Capture the cell that displays the provided text and extract its (x, y) central coordinate. 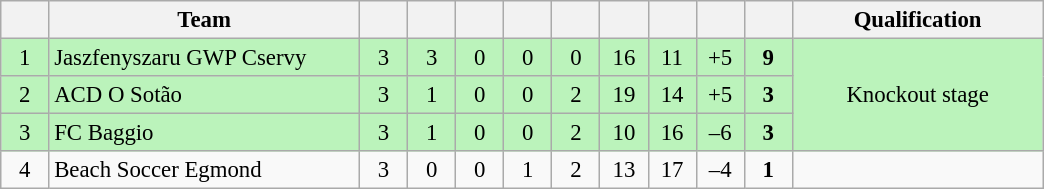
9 (768, 58)
–4 (720, 170)
Jaszfenyszaru GWP Cservy (204, 58)
19 (624, 95)
ACD O Sotão (204, 95)
Qualification (918, 20)
17 (672, 170)
11 (672, 58)
4 (25, 170)
14 (672, 95)
Team (204, 20)
Knockout stage (918, 96)
FC Baggio (204, 133)
–6 (720, 133)
13 (624, 170)
Beach Soccer Egmond (204, 170)
10 (624, 133)
